Return the [X, Y] coordinate for the center point of the cell that contains the specified text.  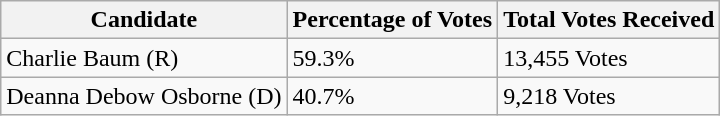
Candidate [144, 20]
9,218 Votes [609, 96]
Deanna Debow Osborne (D) [144, 96]
Percentage of Votes [392, 20]
40.7% [392, 96]
13,455 Votes [609, 58]
Charlie Baum (R) [144, 58]
Total Votes Received [609, 20]
59.3% [392, 58]
